Pinpoint the cell where the given text exists, returning its (x, y) midpoint coordinate. 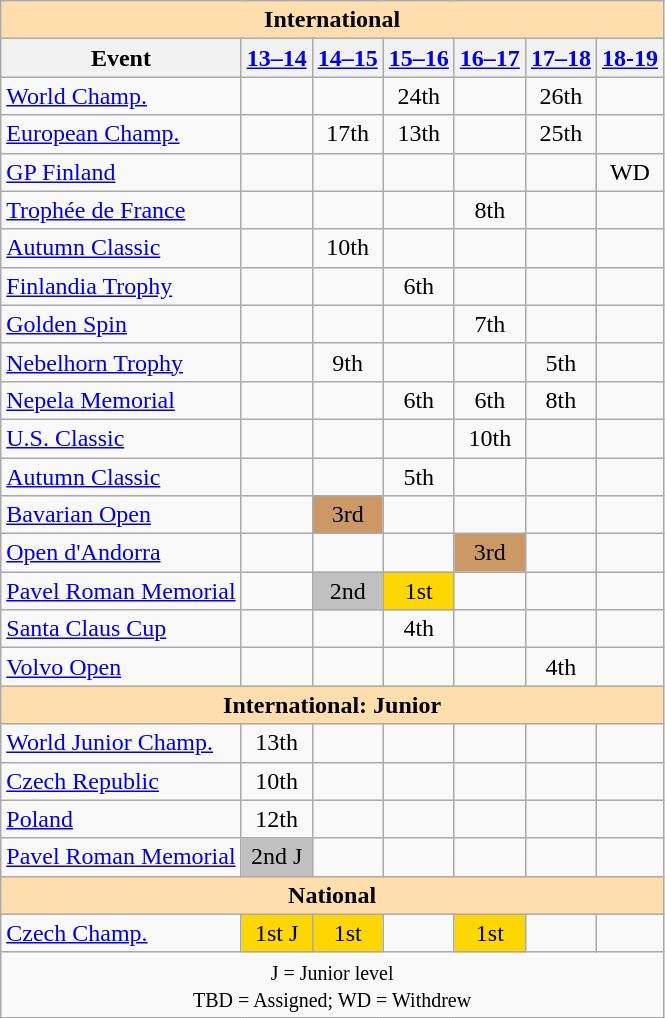
1st J (276, 933)
2nd J (276, 857)
17th (348, 134)
12th (276, 819)
GP Finland (121, 172)
Event (121, 58)
J = Junior level TBD = Assigned; WD = Withdrew (332, 984)
Santa Claus Cup (121, 629)
26th (560, 96)
Nepela Memorial (121, 400)
World Champ. (121, 96)
18-19 (630, 58)
WD (630, 172)
25th (560, 134)
2nd (348, 591)
Finlandia Trophy (121, 286)
Golden Spin (121, 324)
17–18 (560, 58)
16–17 (490, 58)
U.S. Classic (121, 438)
Volvo Open (121, 667)
European Champ. (121, 134)
International (332, 20)
Trophée de France (121, 210)
Czech Champ. (121, 933)
International: Junior (332, 705)
9th (348, 362)
14–15 (348, 58)
7th (490, 324)
13–14 (276, 58)
24th (418, 96)
Open d'Andorra (121, 553)
Poland (121, 819)
Nebelhorn Trophy (121, 362)
Bavarian Open (121, 515)
Czech Republic (121, 781)
World Junior Champ. (121, 743)
National (332, 895)
15–16 (418, 58)
